Return the (X, Y) coordinate for the center point of the cell that contains the specified text.  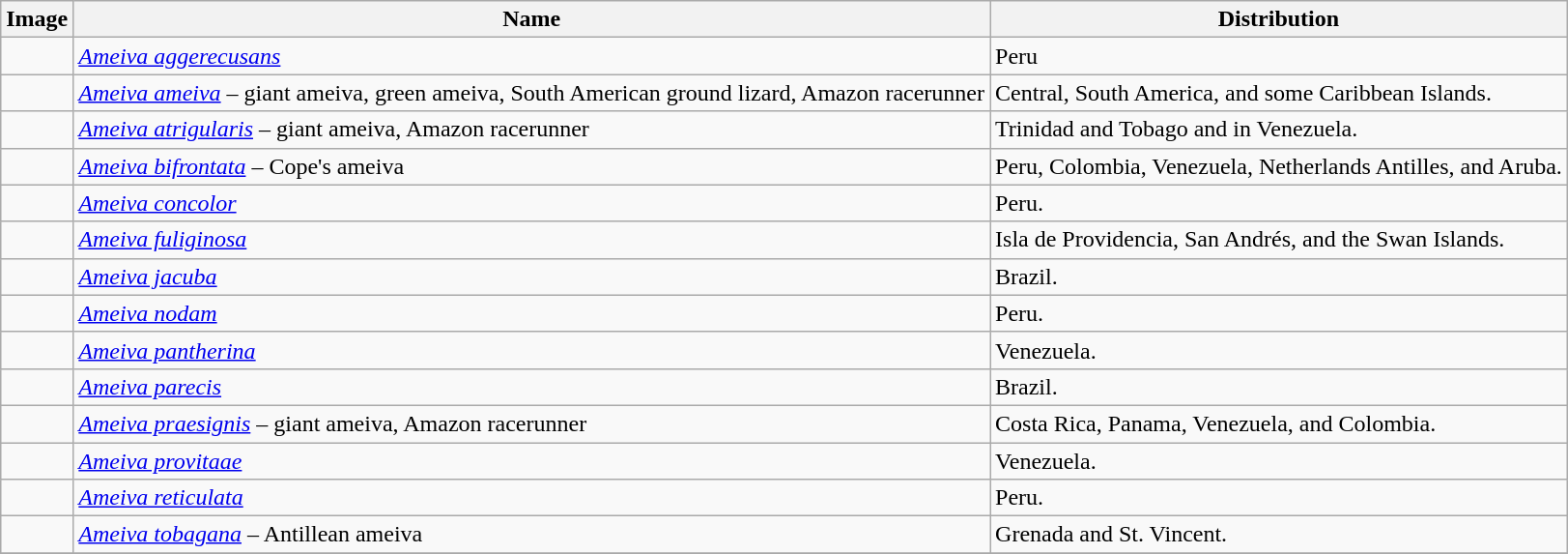
Ameiva concolor (531, 203)
Name (531, 19)
Isla de Providencia, San Andrés, and the Swan Islands. (1279, 240)
Distribution (1279, 19)
Ameiva aggerecusans (531, 56)
Grenada and St. Vincent. (1279, 535)
Ameiva ameiva – giant ameiva, green ameiva, South American ground lizard, Amazon racerunner (531, 93)
Ameiva praesignis – giant ameiva, Amazon racerunner (531, 423)
Ameiva bifrontata – Cope's ameiva (531, 166)
Image (37, 19)
Ameiva provitaae (531, 461)
Ameiva fuliginosa (531, 240)
Ameiva nodam (531, 313)
Ameiva parecis (531, 387)
Peru, Colombia, Venezuela, Netherlands Antilles, and Aruba. (1279, 166)
Ameiva reticulata (531, 498)
Ameiva pantherina (531, 350)
Costa Rica, Panama, Venezuela, and Colombia. (1279, 423)
Trinidad and Tobago and in Venezuela. (1279, 130)
Central, South America, and some Caribbean Islands. (1279, 93)
Peru (1279, 56)
Ameiva atrigularis – giant ameiva, Amazon racerunner (531, 130)
Ameiva tobagana – Antillean ameiva (531, 535)
Ameiva jacuba (531, 277)
